Pinpoint the cell where the given text exists, returning its [X, Y] midpoint coordinate. 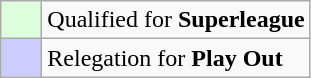
Relegation for Play Out [176, 58]
Qualified for Superleague [176, 20]
